Identify which cell holds the provided text, then report its [x, y] central coordinate. 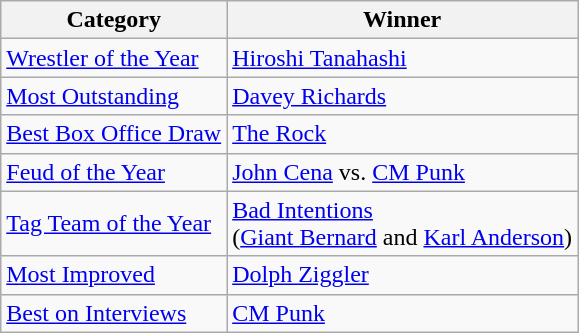
Davey Richards [402, 96]
Hiroshi Tanahashi [402, 58]
Bad Intentions(Giant Bernard and Karl Anderson) [402, 224]
Tag Team of the Year [114, 224]
Best on Interviews [114, 313]
Feud of the Year [114, 172]
The Rock [402, 134]
Winner [402, 20]
Most Improved [114, 275]
Most Outstanding [114, 96]
Dolph Ziggler [402, 275]
CM Punk [402, 313]
Category [114, 20]
Best Box Office Draw [114, 134]
John Cena vs. CM Punk [402, 172]
Wrestler of the Year [114, 58]
